Detect which cell encompasses the target text, then output its [X, Y] center coordinate. 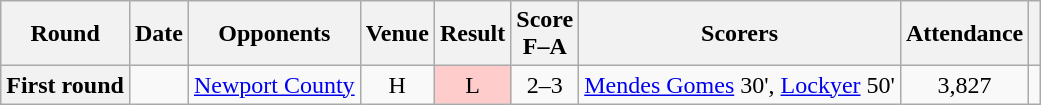
L [472, 85]
3,827 [964, 85]
Round [66, 34]
First round [66, 85]
Result [472, 34]
Scorers [740, 34]
ScoreF–A [545, 34]
2–3 [545, 85]
Attendance [964, 34]
Opponents [274, 34]
Venue [397, 34]
Newport County [274, 85]
Date [158, 34]
H [397, 85]
Mendes Gomes 30', Lockyer 50' [740, 85]
